Identify which cell holds the provided text, then report its [X, Y] central coordinate. 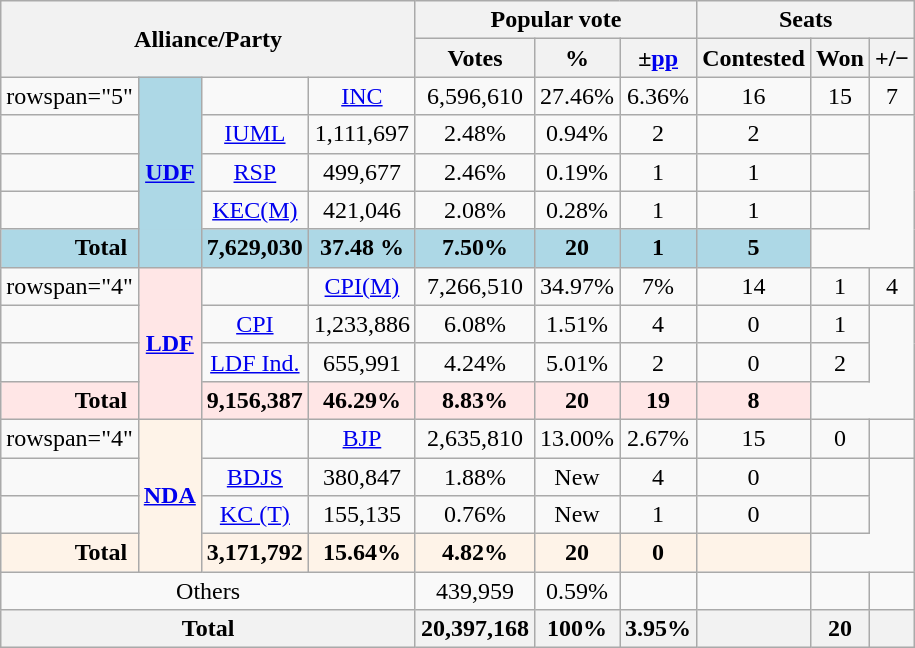
% [578, 58]
1.88% [474, 477]
34.97% [578, 286]
0.19% [578, 172]
INC [362, 96]
380,847 [362, 477]
46.29% [362, 400]
CPI(M) [362, 286]
2.67% [658, 438]
37.48 % [362, 248]
421,046 [362, 210]
7,629,030 [254, 248]
7,266,510 [474, 286]
±pp [658, 58]
LDF Ind. [254, 362]
15.64% [362, 553]
6.36% [658, 96]
rowspan="5" [70, 96]
2.48% [474, 134]
3.95% [658, 629]
KEC(M) [254, 210]
Alliance/Party [208, 39]
BJP [362, 438]
5.01% [578, 362]
14 [754, 286]
19 [658, 400]
155,135 [362, 515]
13.00% [578, 438]
2.46% [474, 172]
NDA [170, 495]
655,991 [362, 362]
IUML [254, 134]
BDJS [254, 477]
1.51% [578, 324]
4.82% [474, 553]
Seats [806, 20]
1,233,886 [362, 324]
Others [208, 591]
2.08% [474, 210]
RSP [254, 172]
Votes [474, 58]
2,635,810 [474, 438]
20,397,168 [474, 629]
8 [754, 400]
CPI [254, 324]
8.83% [474, 400]
3,171,792 [254, 553]
9,156,387 [254, 400]
KC (T) [254, 515]
5 [754, 248]
+/− [892, 58]
1,111,697 [362, 134]
7% [658, 286]
UDF [170, 172]
Won [840, 58]
4.24% [474, 362]
0.28% [578, 210]
0.59% [578, 591]
100% [578, 629]
0.94% [578, 134]
Popular vote [556, 20]
7 [892, 96]
499,677 [362, 172]
LDF [170, 343]
7.50% [474, 248]
6,596,610 [474, 96]
0.76% [474, 515]
Contested [754, 58]
6.08% [474, 324]
16 [754, 96]
27.46% [578, 96]
439,959 [474, 591]
